For the text-containing cell, return its midpoint in (X, Y) coordinate format. 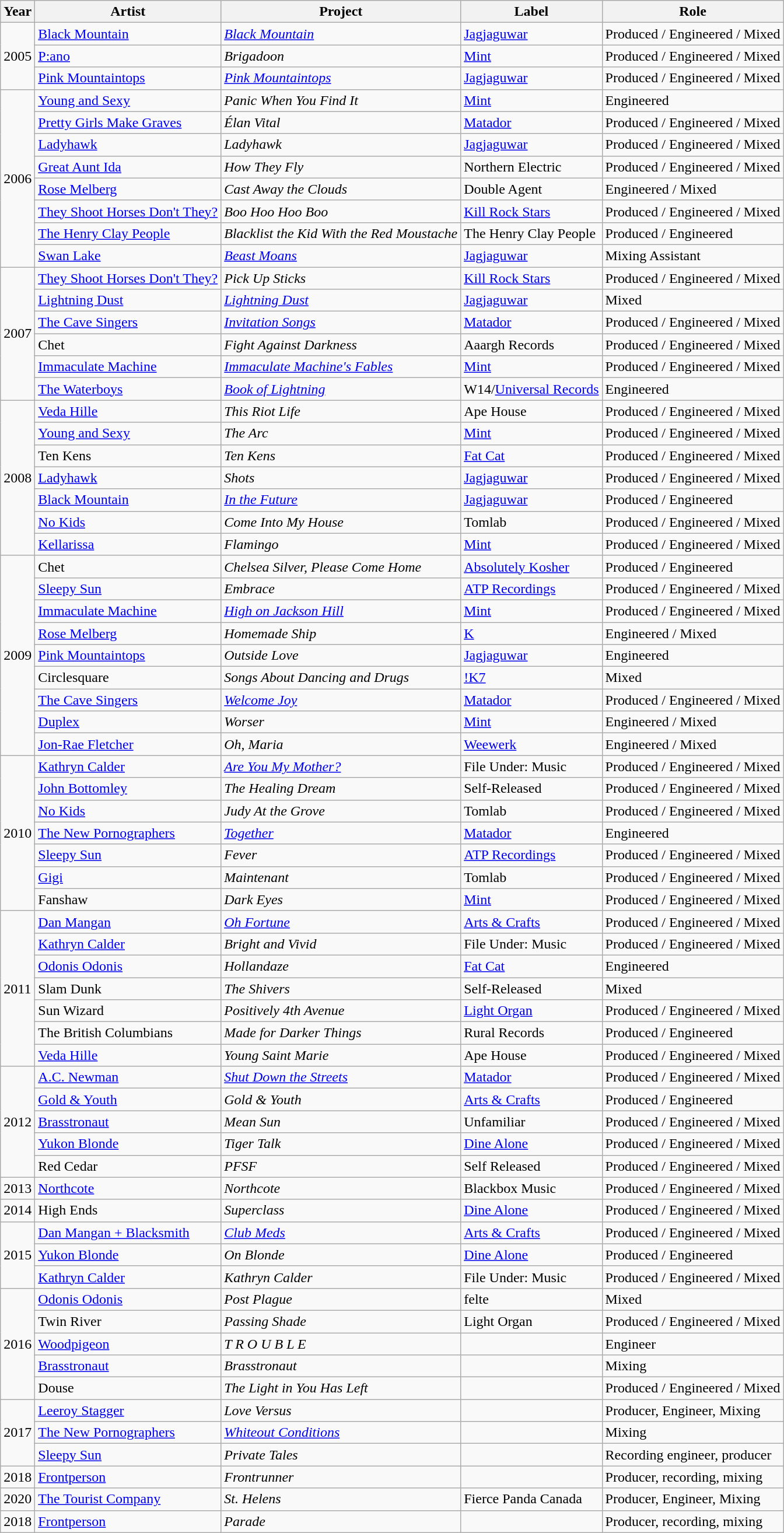
The Shivers (341, 989)
Boo Hoo Hoo Boo (341, 211)
P:ano (128, 56)
Blackbox Music (531, 1188)
Woodpigeon (128, 1343)
Double Agent (531, 189)
Leeroy Stagger (128, 1410)
W14/Universal Records (531, 389)
On Blonde (341, 1255)
Role (693, 12)
Invitation Songs (341, 323)
Label (531, 12)
Bright and Vivid (341, 944)
Dark Eyes (341, 900)
2010 (17, 833)
Mean Sun (341, 1122)
The Tourist Company (128, 1499)
Oh Fortune (341, 922)
Fierce Panda Canada (531, 1499)
Immaculate Machine's Fables (341, 367)
Élan Vital (341, 123)
T R O U B L E (341, 1343)
Great Aunt Ida (128, 167)
Circlesquare (128, 678)
2012 (17, 1122)
Flamingo (341, 544)
This Riot Life (341, 411)
Are You My Mother? (341, 766)
felte (531, 1299)
Blacklist the Kid With the Red Moustache (341, 233)
Year (17, 12)
2015 (17, 1255)
Fever (341, 855)
The Healing Dream (341, 789)
Engineer (693, 1343)
Kellarissa (128, 544)
Pick Up Sticks (341, 278)
Slam Dunk (128, 989)
Shut Down the Streets (341, 1077)
Passing Shade (341, 1321)
!K7 (531, 678)
In the Future (341, 500)
St. Helens (341, 1499)
2006 (17, 178)
Made for Darker Things (341, 1033)
Jon-Rae Fletcher (128, 744)
Douse (128, 1388)
Brigadoon (341, 56)
Oh, Maria (341, 744)
The Light in You Has Left (341, 1388)
John Bottomley (128, 789)
2017 (17, 1433)
Red Cedar (128, 1166)
A.C. Newman (128, 1077)
PFSF (341, 1166)
The British Columbians (128, 1033)
2005 (17, 56)
2014 (17, 1210)
Panic When You Find It (341, 100)
Artist (128, 12)
2016 (17, 1343)
Young Saint Marie (341, 1055)
Pretty Girls Make Graves (128, 123)
K (531, 633)
Self Released (531, 1166)
How They Fly (341, 167)
Book of Lightning (341, 389)
Swan Lake (128, 256)
Frontrunner (341, 1477)
The Waterboys (128, 389)
Recording engineer, producer (693, 1455)
Aaargh Records (531, 345)
2008 (17, 478)
Unfamiliar (531, 1122)
Dan Mangan + Blacksmith (128, 1233)
2007 (17, 334)
2009 (17, 656)
Absolutely Kosher (531, 566)
Gigi (128, 877)
Weewerk (531, 744)
Love Versus (341, 1410)
High Ends (128, 1210)
Fight Against Darkness (341, 345)
Club Meds (341, 1233)
Songs About Dancing and Drugs (341, 678)
Positively 4th Avenue (341, 1011)
Together (341, 833)
Project (341, 12)
Welcome Joy (341, 700)
Post Plague (341, 1299)
Homemade Ship (341, 633)
Dan Mangan (128, 922)
Rural Records (531, 1033)
Beast Moans (341, 256)
Maintenant (341, 877)
The Arc (341, 433)
Fanshaw (128, 900)
2011 (17, 988)
Whiteout Conditions (341, 1433)
2013 (17, 1188)
Come Into My House (341, 522)
Judy At the Grove (341, 811)
Chelsea Silver, Please Come Home (341, 566)
Outside Love (341, 656)
Sun Wizard (128, 1011)
Superclass (341, 1210)
Hollandaze (341, 966)
Tiger Talk (341, 1144)
Parade (341, 1521)
Twin River (128, 1321)
Embrace (341, 589)
2020 (17, 1499)
Shots (341, 478)
Northern Electric (531, 167)
Mixing Assistant (693, 256)
Private Tales (341, 1455)
Duplex (128, 722)
Worser (341, 722)
Cast Away the Clouds (341, 189)
High on Jackson Hill (341, 611)
